For the text-containing cell, return its midpoint in (X, Y) coordinate format. 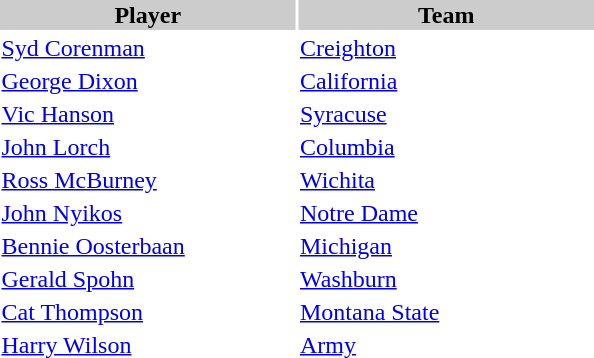
Creighton (446, 48)
Syracuse (446, 114)
Notre Dame (446, 213)
John Nyikos (148, 213)
Bennie Oosterbaan (148, 246)
Ross McBurney (148, 180)
Montana State (446, 312)
John Lorch (148, 147)
Washburn (446, 279)
Syd Corenman (148, 48)
Cat Thompson (148, 312)
Vic Hanson (148, 114)
California (446, 81)
Team (446, 15)
George Dixon (148, 81)
Columbia (446, 147)
Wichita (446, 180)
Gerald Spohn (148, 279)
Michigan (446, 246)
Player (148, 15)
